Output the (X, Y) coordinate of the center of the cell containing the given text.  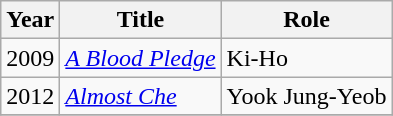
Role (306, 20)
2009 (30, 58)
Title (140, 20)
2012 (30, 96)
Year (30, 20)
Yook Jung-Yeob (306, 96)
Ki-Ho (306, 58)
Almost Che (140, 96)
A Blood Pledge (140, 58)
